Locate the cell with the specified text and output its (X, Y) center coordinate. 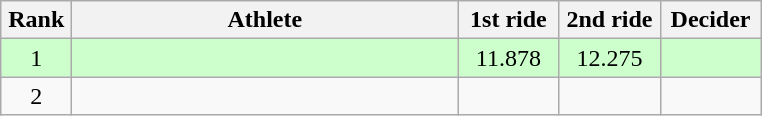
2nd ride (610, 20)
Decider (710, 20)
1st ride (508, 20)
11.878 (508, 58)
Athlete (265, 20)
2 (36, 96)
12.275 (610, 58)
Rank (36, 20)
1 (36, 58)
